From the cell containing the given text, extract its center point as [x, y] coordinate. 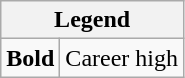
Bold [30, 58]
Career high [122, 58]
Legend [92, 20]
